Provide the (x, y) coordinate of the cell's center where the given text is located.  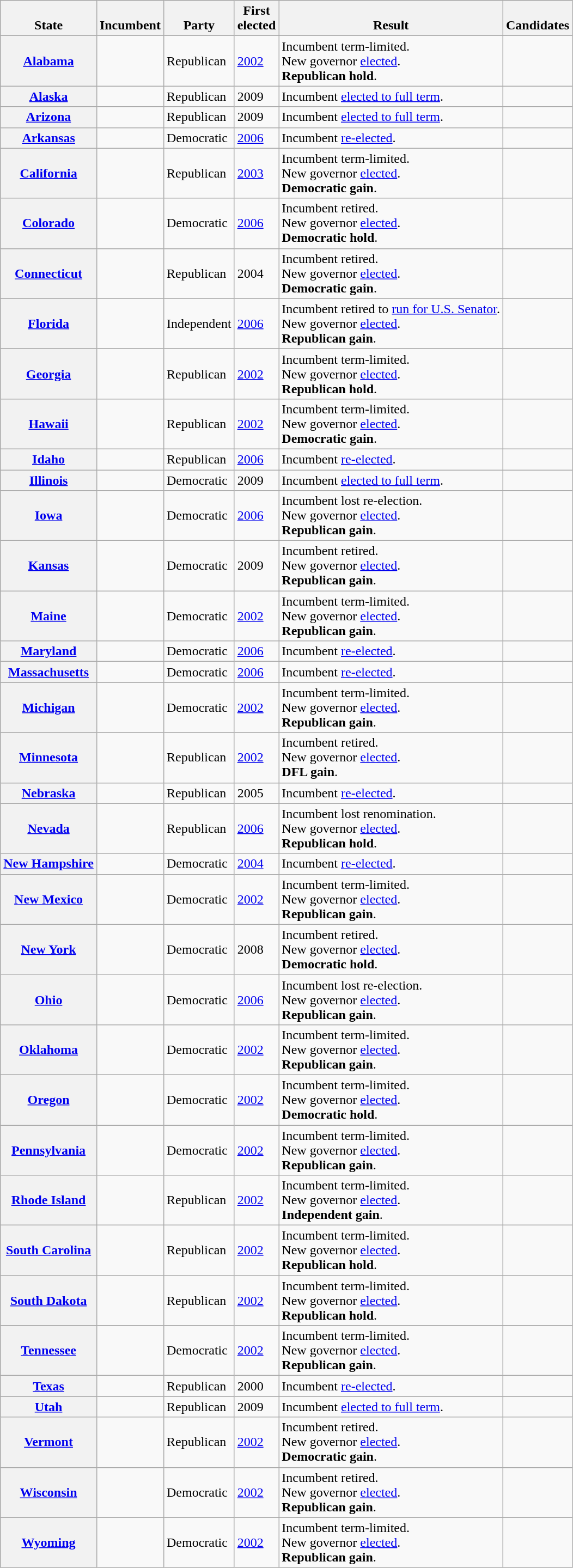
South Carolina (49, 1250)
New Hampshire (49, 864)
Firstelected (257, 19)
Incumbent lost renomination.New governor elected.Republican hold. (391, 828)
South Dakota (49, 1301)
Nevada (49, 828)
Independent (199, 324)
Florida (49, 324)
Arkansas (49, 138)
Alabama (49, 61)
Idaho (49, 459)
New Mexico (49, 899)
Incumbent term-limited.New governor elected.Democratic hold. (391, 1100)
Nebraska (49, 793)
Pennsylvania (49, 1150)
Michigan (49, 707)
Wisconsin (49, 1492)
Illinois (49, 480)
Texas (49, 1386)
Incumbent (130, 19)
Kansas (49, 566)
Incumbent retired.New governor elected.DFL gain. (391, 758)
New York (49, 949)
Rhode Island (49, 1200)
Party (199, 19)
Maine (49, 616)
Tennessee (49, 1351)
Minnesota (49, 758)
Utah (49, 1407)
Wyoming (49, 1542)
Iowa (49, 516)
Candidates (537, 19)
Incumbent retired to run for U.S. Senator.New governor elected.Republican gain. (391, 324)
2003 (257, 173)
Colorado (49, 223)
California (49, 173)
Massachusetts (49, 672)
Arizona (49, 117)
2008 (257, 949)
2000 (257, 1386)
Incumbent term-limited.New governor elected.Independent gain. (391, 1200)
Connecticut (49, 273)
Maryland (49, 651)
Hawaii (49, 424)
Oklahoma (49, 1050)
Oregon (49, 1100)
Georgia (49, 374)
Result (391, 19)
State (49, 19)
Alaska (49, 96)
Vermont (49, 1442)
Ohio (49, 999)
2005 (257, 793)
